Detect which cell encompasses the target text, then output its (X, Y) center coordinate. 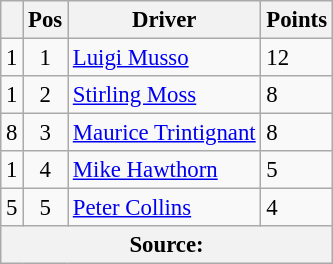
3 (46, 133)
Driver (164, 20)
Points (296, 20)
Luigi Musso (164, 58)
Source: (167, 245)
Pos (46, 20)
Stirling Moss (164, 95)
12 (296, 58)
2 (46, 95)
Maurice Trintignant (164, 133)
Mike Hawthorn (164, 170)
Peter Collins (164, 208)
